From the cell containing the given text, extract its center point as [X, Y] coordinate. 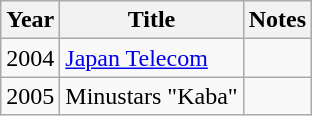
2004 [30, 58]
Minustars "Kaba" [152, 96]
2005 [30, 96]
Japan Telecom [152, 58]
Title [152, 20]
Year [30, 20]
Notes [277, 20]
